Locate the cell with the specified text and output its (X, Y) center coordinate. 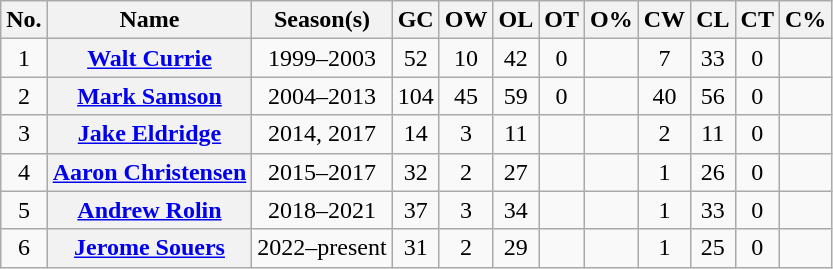
CW (664, 20)
OL (516, 20)
26 (713, 172)
1999–2003 (322, 58)
GC (416, 20)
104 (416, 96)
5 (24, 210)
25 (713, 248)
42 (516, 58)
No. (24, 20)
2018–2021 (322, 210)
2022–present (322, 248)
OT (562, 20)
31 (416, 248)
56 (713, 96)
CT (757, 20)
40 (664, 96)
59 (516, 96)
Mark Samson (150, 96)
32 (416, 172)
2015–2017 (322, 172)
52 (416, 58)
OW (466, 20)
34 (516, 210)
7 (664, 58)
Walt Currie (150, 58)
Aaron Christensen (150, 172)
29 (516, 248)
27 (516, 172)
6 (24, 248)
2014, 2017 (322, 134)
45 (466, 96)
14 (416, 134)
CL (713, 20)
Andrew Rolin (150, 210)
Jake Eldridge (150, 134)
4 (24, 172)
Name (150, 20)
2004–2013 (322, 96)
Season(s) (322, 20)
Jerome Souers (150, 248)
37 (416, 210)
10 (466, 58)
O% (611, 20)
C% (805, 20)
